Return the (x, y) coordinate for the center point of the cell that contains the specified text.  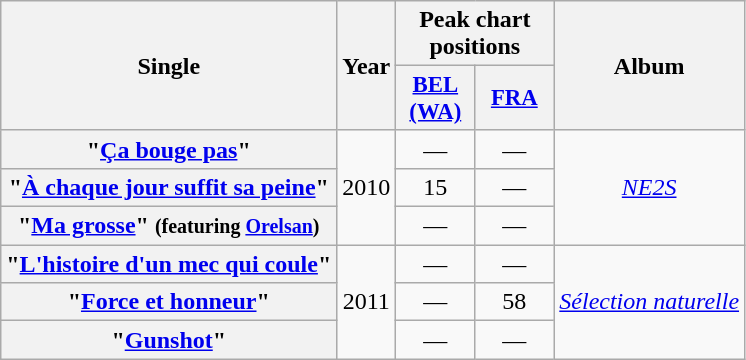
15 (436, 187)
Year (366, 66)
Sélection naturelle (650, 302)
"L'histoire d'un mec qui coule" (169, 264)
58 (514, 302)
Single (169, 66)
FRA (514, 98)
"Ma grosse" (featuring Orelsan) (169, 226)
NE2S (650, 187)
2011 (366, 302)
Album (650, 66)
BEL (WA) (436, 98)
Peak chart positions (475, 34)
"Force et honneur" (169, 302)
"Ça bouge pas" (169, 149)
2010 (366, 187)
"Gunshot" (169, 340)
"À chaque jour suffit sa peine" (169, 187)
